Identify which cell holds the provided text, then report its (X, Y) central coordinate. 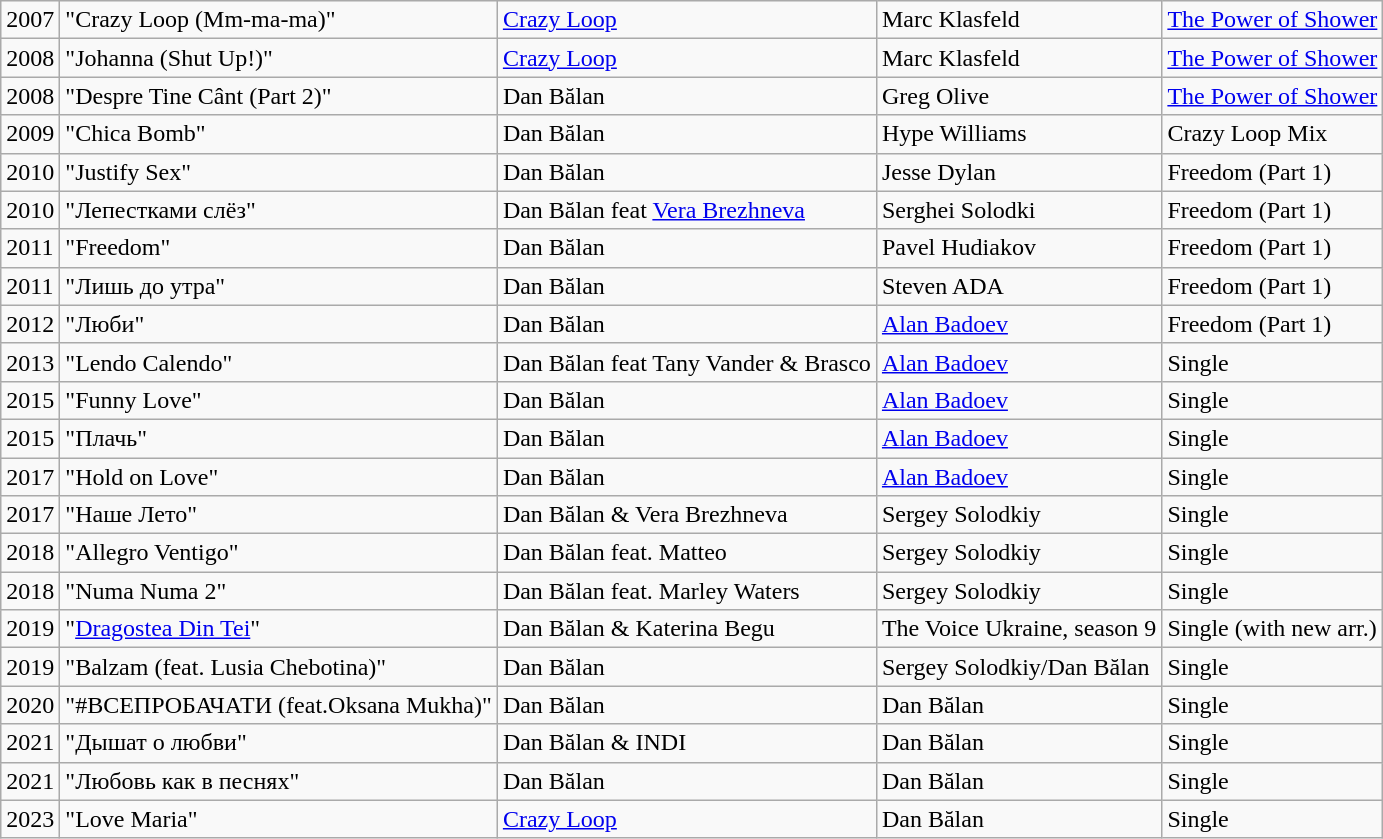
"Justify Sex" (279, 172)
Dan Bălan feat. Matteo (686, 553)
Hype Williams (1018, 134)
2007 (30, 20)
2020 (30, 705)
2023 (30, 819)
"Johanna (Shut Up!)" (279, 58)
"Любовь как в песнях" (279, 781)
Dan Bălan feat. Marley Waters (686, 591)
"#ВСЕПРОБАЧАТИ (feat.Oksana Mukha)" (279, 705)
Dan Bălan & Katerina Begu (686, 629)
2013 (30, 362)
"Numa Numa 2" (279, 591)
Dan Bălan & Vera Brezhneva (686, 515)
"Лепестками слёз" (279, 210)
"Despre Tine Cânt (Part 2)" (279, 96)
"Dragostea Din Tei" (279, 629)
2012 (30, 324)
Jesse Dylan (1018, 172)
"Balzam (feat. Lusia Chebotina)" (279, 667)
Sergey Solodkiy/Dan Bălan (1018, 667)
2009 (30, 134)
"Love Maria" (279, 819)
"Allegro Ventigo" (279, 553)
Dan Bălan feat Tany Vander & Brasco (686, 362)
Steven ADA (1018, 286)
Dan Bălan & INDI (686, 743)
The Voice Ukraine, season 9 (1018, 629)
Crazy Loop Mix (1272, 134)
"Плачь" (279, 438)
"Люби" (279, 324)
Dan Bălan feat Vera Brezhneva (686, 210)
"Chica Bomb" (279, 134)
Pavel Hudiakov (1018, 248)
"Funny Love" (279, 400)
Greg Olive (1018, 96)
"Дышат о любви" (279, 743)
"Hold on Love" (279, 477)
Single (with new arr.) (1272, 629)
Serghei Solodki (1018, 210)
"Freedom" (279, 248)
"Наше Лето" (279, 515)
"Crazy Loop (Mm-ma-ma)" (279, 20)
"Лишь до утра" (279, 286)
"Lendo Calendo" (279, 362)
